Scan for the cell matching the given text and deliver its (x, y) coordinate at center. 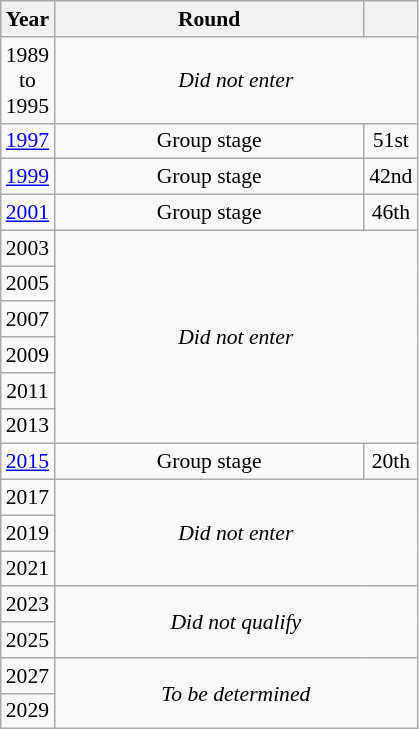
Did not qualify (236, 622)
2025 (28, 640)
To be determined (236, 694)
2011 (28, 391)
46th (390, 213)
2001 (28, 213)
20th (390, 462)
42nd (390, 177)
2019 (28, 533)
1997 (28, 141)
2027 (28, 676)
2003 (28, 248)
1999 (28, 177)
2017 (28, 498)
2013 (28, 426)
2007 (28, 320)
51st (390, 141)
2029 (28, 711)
2021 (28, 569)
1989to1995 (28, 80)
2023 (28, 605)
2005 (28, 284)
Year (28, 19)
Round (209, 19)
2015 (28, 462)
2009 (28, 355)
